For the text-containing cell, return its midpoint in [X, Y] coordinate format. 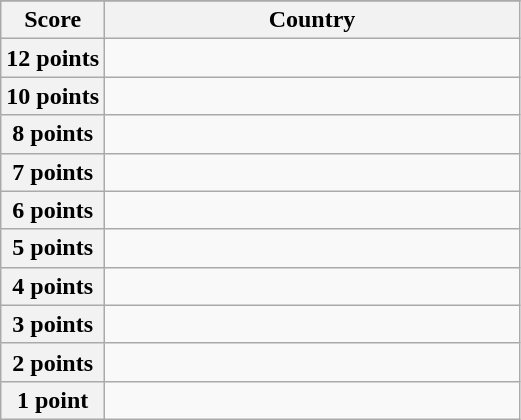
2 points [53, 362]
6 points [53, 210]
Score [53, 20]
Country [312, 20]
8 points [53, 134]
12 points [53, 58]
1 point [53, 400]
7 points [53, 172]
10 points [53, 96]
4 points [53, 286]
5 points [53, 248]
3 points [53, 324]
